Pinpoint the cell where the given text exists, returning its [X, Y] midpoint coordinate. 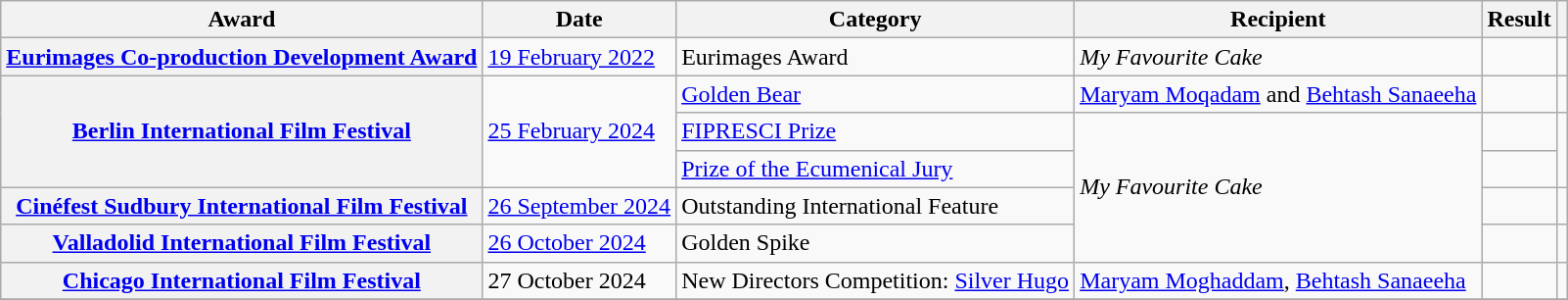
Valladolid International Film Festival [242, 243]
Eurimages Award [875, 57]
Award [242, 20]
Date [579, 20]
Eurimages Co-production Development Award [242, 57]
Maryam Moghaddam, Behtash Sanaeeha [1278, 280]
Maryam Moqadam and Behtash Sanaeeha [1278, 94]
Outstanding International Feature [875, 206]
Category [875, 20]
New Directors Competition: Silver Hugo [875, 280]
25 February 2024 [579, 131]
Recipient [1278, 20]
Golden Bear [875, 94]
26 September 2024 [579, 206]
Golden Spike [875, 243]
Chicago International Film Festival [242, 280]
27 October 2024 [579, 280]
Prize of the Ecumenical Jury [875, 169]
Result [1519, 20]
26 October 2024 [579, 243]
19 February 2022 [579, 57]
Cinéfest Sudbury International Film Festival [242, 206]
FIPRESCI Prize [875, 131]
Berlin International Film Festival [242, 131]
